Scan for the cell matching the given text and deliver its (x, y) coordinate at center. 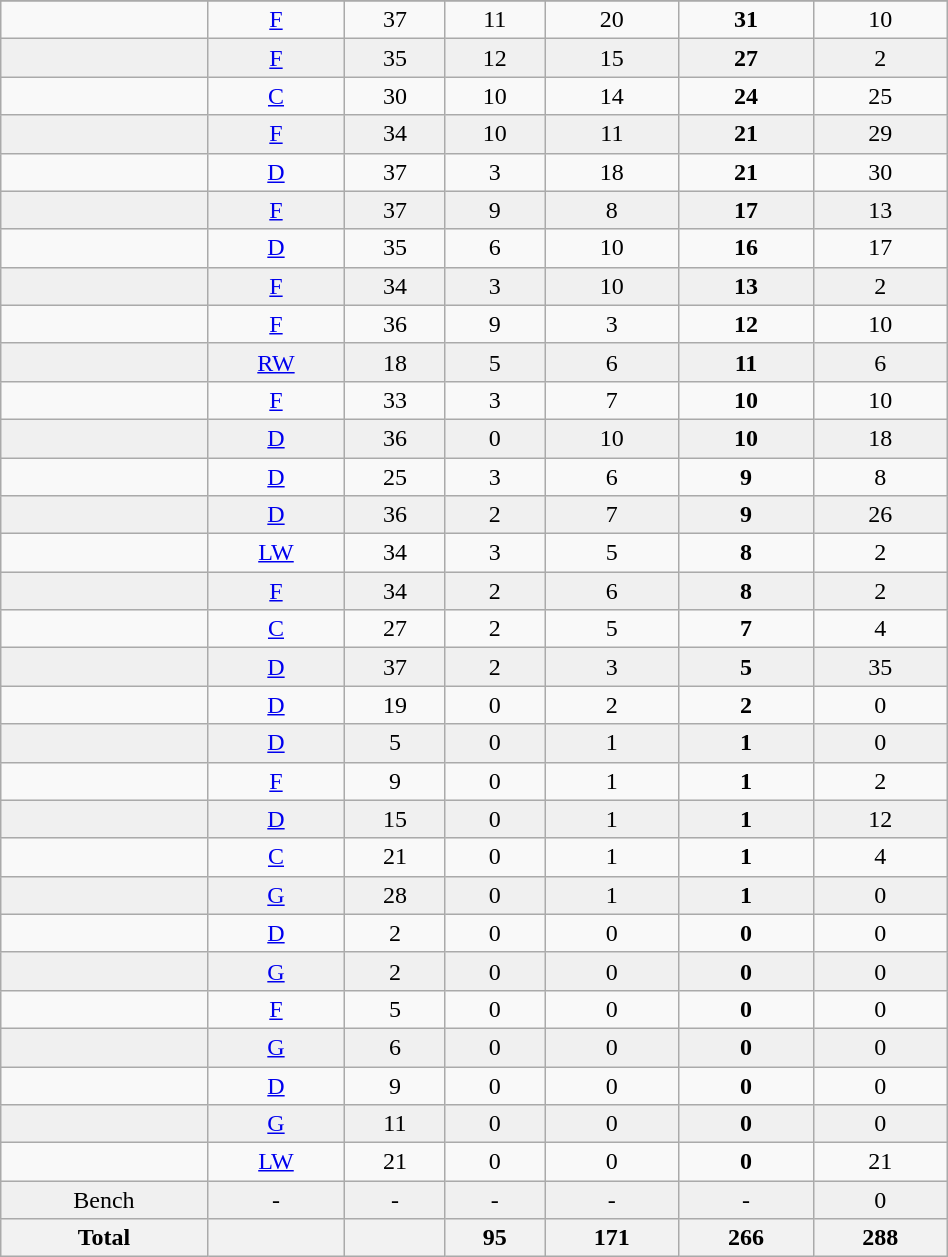
RW (276, 362)
16 (746, 248)
95 (495, 1238)
19 (395, 705)
14 (612, 96)
29 (880, 134)
28 (395, 895)
288 (880, 1238)
24 (746, 96)
266 (746, 1238)
171 (612, 1238)
31 (746, 20)
Total (104, 1238)
33 (395, 400)
26 (880, 515)
20 (612, 20)
Bench (104, 1200)
